Output the [x, y] coordinate of the center of the cell containing the given text.  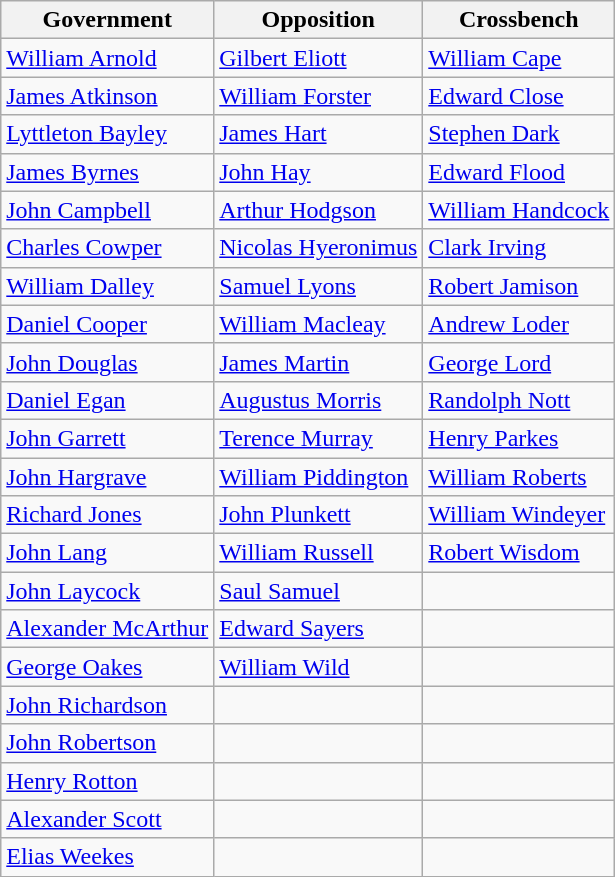
John Lang [108, 553]
William Russell [318, 553]
Alexander Scott [108, 819]
Alexander McArthur [108, 629]
Lyttleton Bayley [108, 134]
Terence Murray [318, 438]
William Piddington [318, 477]
John Hargrave [108, 477]
Gilbert Eliott [318, 58]
Nicolas Hyeronimus [318, 248]
George Lord [519, 362]
John Plunkett [318, 515]
Edward Sayers [318, 629]
Randolph Nott [519, 400]
John Hay [318, 172]
Henry Parkes [519, 438]
Stephen Dark [519, 134]
Andrew Loder [519, 324]
James Martin [318, 362]
John Laycock [108, 591]
Elias Weekes [108, 857]
George Oakes [108, 667]
John Douglas [108, 362]
Clark Irving [519, 248]
William Windeyer [519, 515]
William Arnold [108, 58]
Daniel Egan [108, 400]
Henry Rotton [108, 781]
William Wild [318, 667]
Samuel Lyons [318, 286]
Edward Close [519, 96]
James Atkinson [108, 96]
James Byrnes [108, 172]
William Dalley [108, 286]
Richard Jones [108, 515]
Daniel Cooper [108, 324]
Arthur Hodgson [318, 210]
William Handcock [519, 210]
William Forster [318, 96]
John Garrett [108, 438]
William Macleay [318, 324]
John Richardson [108, 705]
Charles Cowper [108, 248]
James Hart [318, 134]
Crossbench [519, 20]
William Roberts [519, 477]
Edward Flood [519, 172]
Saul Samuel [318, 591]
John Campbell [108, 210]
John Robertson [108, 743]
Robert Jamison [519, 286]
Robert Wisdom [519, 553]
Government [108, 20]
Opposition [318, 20]
William Cape [519, 58]
Augustus Morris [318, 400]
